Pinpoint the cell where the given text exists, returning its [x, y] midpoint coordinate. 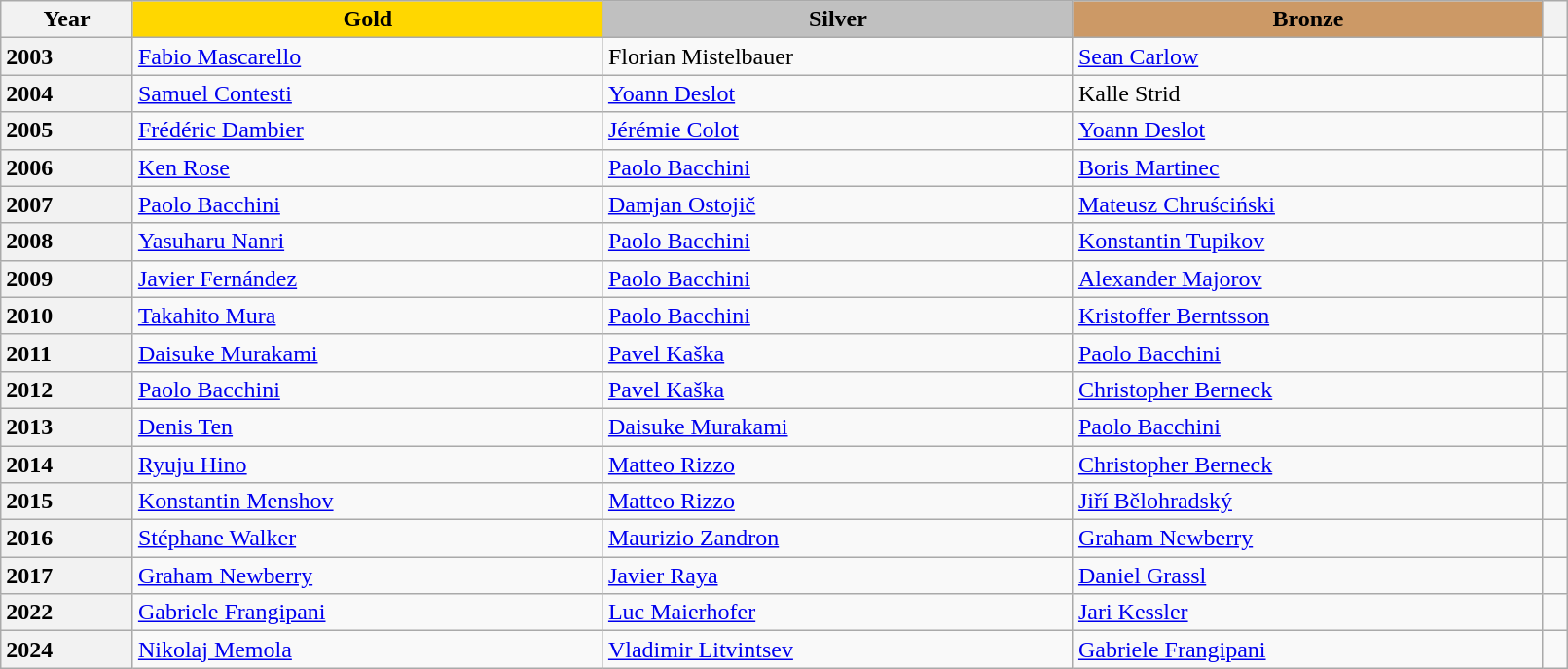
Ryuju Hino [368, 465]
2015 [67, 502]
2009 [67, 279]
Nikolaj Memola [368, 650]
2010 [67, 316]
2012 [67, 390]
Samuel Contesti [368, 93]
Stéphane Walker [368, 539]
Damjan Ostojič [837, 204]
Konstantin Tupikov [1308, 242]
Gold [368, 19]
Daniel Grassl [1308, 576]
Luc Maierhofer [837, 613]
Kalle Strid [1308, 93]
2008 [67, 242]
2017 [67, 576]
2007 [67, 204]
Sean Carlow [1308, 56]
2004 [67, 93]
Ken Rose [368, 167]
2022 [67, 613]
2005 [67, 130]
Frédéric Dambier [368, 130]
Fabio Mascarello [368, 56]
2003 [67, 56]
Kristoffer Berntsson [1308, 316]
Javier Raya [837, 576]
Year [67, 19]
Yasuharu Nanri [368, 242]
Jiří Bělohradský [1308, 502]
2006 [67, 167]
2016 [67, 539]
Konstantin Menshov [368, 502]
Florian Mistelbauer [837, 56]
Javier Fernández [368, 279]
Mateusz Chruściński [1308, 204]
Jari Kessler [1308, 613]
Bronze [1308, 19]
2024 [67, 650]
Jérémie Colot [837, 130]
2014 [67, 465]
Boris Martinec [1308, 167]
Vladimir Litvintsev [837, 650]
Denis Ten [368, 427]
2011 [67, 353]
Silver [837, 19]
Maurizio Zandron [837, 539]
Takahito Mura [368, 316]
Alexander Majorov [1308, 279]
2013 [67, 427]
